Return [X, Y] of the center of cell containing provided text 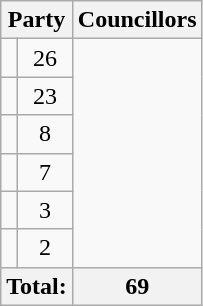
69 [137, 286]
3 [45, 210]
26 [45, 58]
Councillors [137, 20]
7 [45, 172]
Party [37, 20]
8 [45, 134]
23 [45, 96]
Total: [37, 286]
2 [45, 248]
